Return the (X, Y) coordinate for the center point of the cell that contains the specified text.  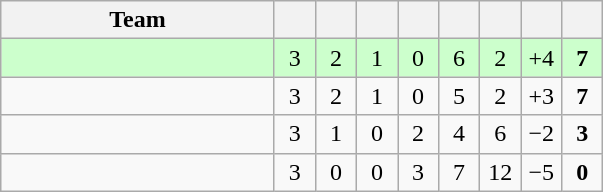
12 (500, 172)
5 (460, 96)
+3 (542, 96)
+4 (542, 58)
−2 (542, 134)
−5 (542, 172)
4 (460, 134)
Team (138, 20)
